Output the (X, Y) coordinate of the center of the cell containing the given text.  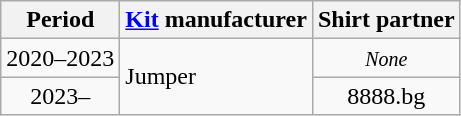
8888.bg (386, 96)
Period (60, 20)
Jumper (216, 77)
Shirt partner (386, 20)
Kit manufacturer (216, 20)
2020–2023 (60, 58)
None (386, 58)
2023– (60, 96)
